Detect which cell encompasses the target text, then output its [x, y] center coordinate. 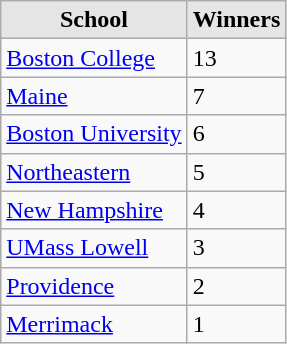
4 [236, 210]
Merrimack [94, 324]
3 [236, 248]
1 [236, 324]
School [94, 20]
7 [236, 96]
Winners [236, 20]
New Hampshire [94, 210]
Boston University [94, 134]
6 [236, 134]
Providence [94, 286]
2 [236, 286]
Northeastern [94, 172]
Boston College [94, 58]
13 [236, 58]
5 [236, 172]
Maine [94, 96]
UMass Lowell [94, 248]
